Identify which cell holds the provided text, then report its [x, y] central coordinate. 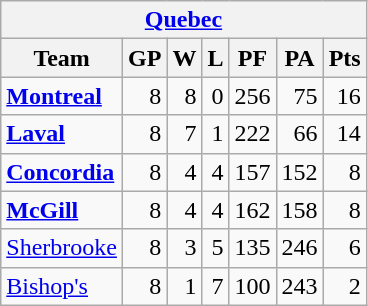
Pts [344, 58]
75 [300, 96]
Sherbrooke [62, 248]
PA [300, 58]
162 [252, 210]
Montreal [62, 96]
3 [184, 248]
243 [300, 286]
0 [216, 96]
6 [344, 248]
246 [300, 248]
2 [344, 286]
Team [62, 58]
14 [344, 134]
66 [300, 134]
Bishop's [62, 286]
157 [252, 172]
PF [252, 58]
L [216, 58]
158 [300, 210]
McGill [62, 210]
256 [252, 96]
5 [216, 248]
16 [344, 96]
100 [252, 286]
135 [252, 248]
222 [252, 134]
GP [144, 58]
W [184, 58]
152 [300, 172]
Quebec [184, 20]
Concordia [62, 172]
Laval [62, 134]
